Provide the [x, y] coordinate of the cell's center where the given text is located.  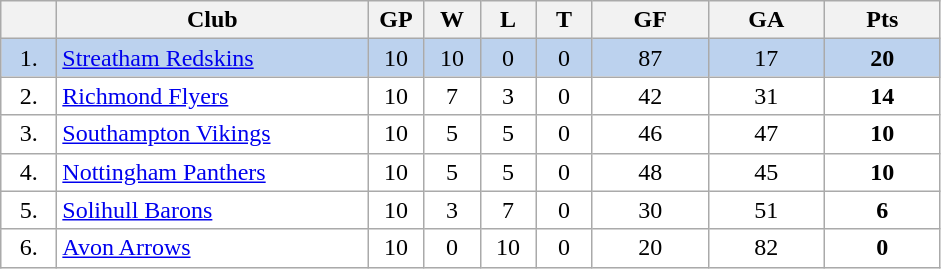
82 [766, 248]
Streatham Redskins [212, 58]
W [452, 20]
48 [650, 172]
3. [29, 134]
51 [766, 210]
45 [766, 172]
14 [882, 96]
Southampton Vikings [212, 134]
6 [882, 210]
42 [650, 96]
GF [650, 20]
Richmond Flyers [212, 96]
5. [29, 210]
Nottingham Panthers [212, 172]
T [564, 20]
GA [766, 20]
87 [650, 58]
GP [396, 20]
47 [766, 134]
Avon Arrows [212, 248]
4. [29, 172]
6. [29, 248]
Club [212, 20]
2. [29, 96]
31 [766, 96]
17 [766, 58]
Pts [882, 20]
46 [650, 134]
1. [29, 58]
L [508, 20]
Solihull Barons [212, 210]
30 [650, 210]
